Identify which cell holds the provided text, then report its [x, y] central coordinate. 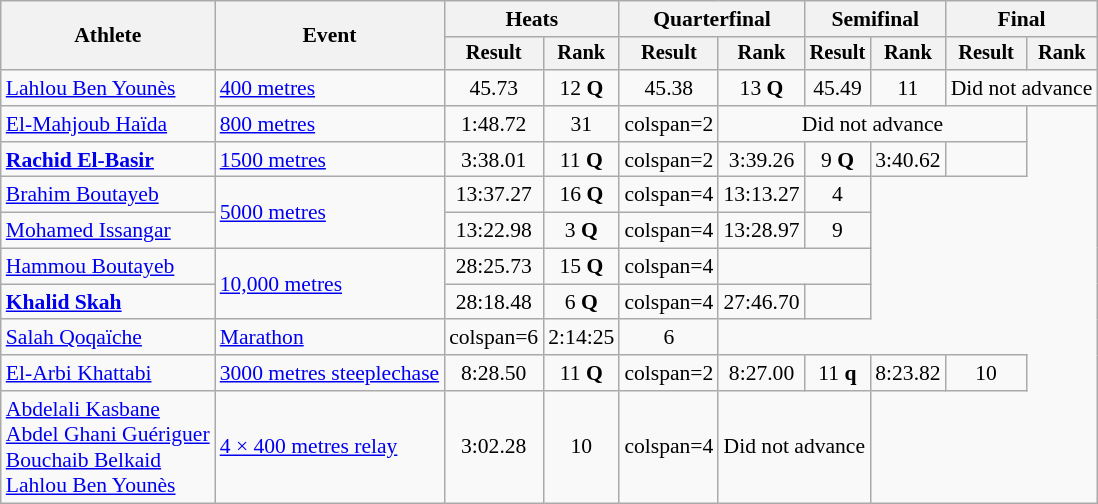
800 metres [330, 124]
11 [908, 88]
12 Q [581, 88]
Final [1022, 19]
10,000 metres [330, 284]
1500 metres [330, 160]
Khalid Skah [108, 302]
13:13.27 [761, 195]
8:23.82 [908, 373]
Heats [532, 19]
3:38.01 [494, 160]
15 Q [581, 267]
2:14:25 [581, 338]
3:39.26 [761, 160]
Rachid El-Basir [108, 160]
Salah Qoqaïche [108, 338]
Marathon [330, 338]
Athlete [108, 36]
5000 metres [330, 212]
45.73 [494, 88]
27:46.70 [761, 302]
Brahim Boutayeb [108, 195]
45.49 [838, 88]
8:27.00 [761, 373]
13:22.98 [494, 231]
Quarterfinal [712, 19]
colspan=6 [494, 338]
45.38 [668, 88]
28:18.48 [494, 302]
Hammou Boutayeb [108, 267]
31 [581, 124]
28:25.73 [494, 267]
3:02.28 [494, 447]
13:28.97 [761, 231]
Lahlou Ben Younès [108, 88]
El-Mahjoub Haïda [108, 124]
11 q [838, 373]
3 Q [581, 231]
9 Q [838, 160]
3000 metres steeplechase [330, 373]
3:40.62 [908, 160]
El-Arbi Khattabi [108, 373]
8:28.50 [494, 373]
Mohamed Issangar [108, 231]
6 [668, 338]
4 × 400 metres relay [330, 447]
13:37.27 [494, 195]
6 Q [581, 302]
4 [838, 195]
16 Q [581, 195]
Event [330, 36]
400 metres [330, 88]
9 [838, 231]
13 Q [761, 88]
Abdelali KasbaneAbdel Ghani GuériguerBouchaib BelkaidLahlou Ben Younès [108, 447]
Semifinal [876, 19]
1:48.72 [494, 124]
